Identify which cell holds the provided text, then report its [X, Y] central coordinate. 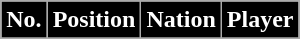
No. [24, 20]
Nation [181, 20]
Position [94, 20]
Player [260, 20]
